Locate the cell with the specified text and output its (x, y) center coordinate. 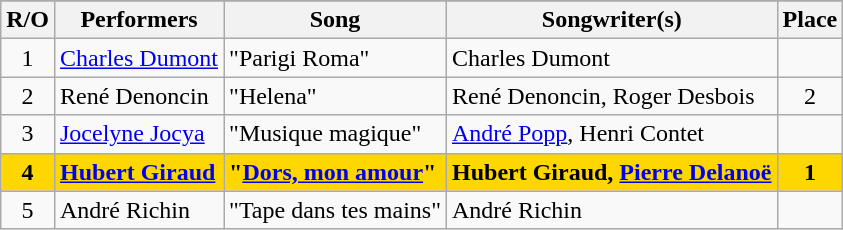
Hubert Giraud (138, 172)
"Dors, mon amour" (336, 172)
Place (810, 20)
"Tape dans tes mains" (336, 210)
Performers (138, 20)
André Popp, Henri Contet (612, 134)
René Denoncin (138, 96)
Songwriter(s) (612, 20)
Hubert Giraud, Pierre Delanoë (612, 172)
Song (336, 20)
"Musique magique" (336, 134)
3 (28, 134)
René Denoncin, Roger Desbois (612, 96)
"Parigi Roma" (336, 58)
R/O (28, 20)
4 (28, 172)
Jocelyne Jocya (138, 134)
5 (28, 210)
"Helena" (336, 96)
